Capture the cell that displays the provided text and extract its (x, y) central coordinate. 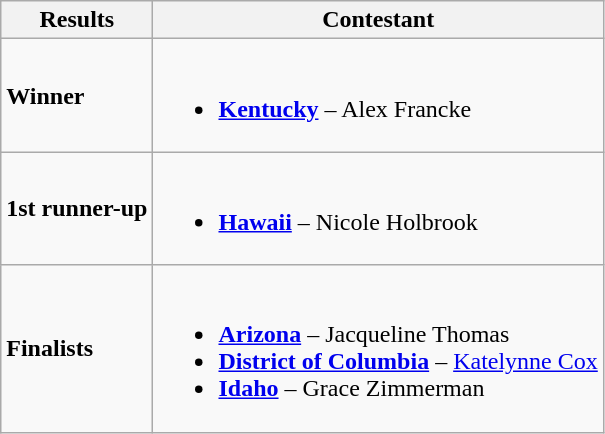
Finalists (77, 348)
Results (77, 20)
Kentucky – Alex Francke (378, 96)
Hawaii – Nicole Holbrook (378, 208)
1st runner-up (77, 208)
Contestant (378, 20)
Arizona – Jacqueline Thomas District of Columbia – Katelynne Cox Idaho – Grace Zimmerman (378, 348)
Winner (77, 96)
